Extract the [x, y] coordinate from the center of the cell holding the provided text.  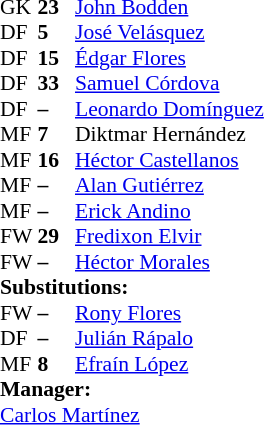
Manager: [132, 389]
Substitutions: [132, 287]
Héctor Morales [170, 262]
Diktmar Hernández [170, 135]
5 [57, 33]
Alan Gutiérrez [170, 185]
Édgar Flores [170, 58]
Efraín López [170, 364]
7 [57, 135]
Héctor Castellanos [170, 160]
Rony Flores [170, 313]
José Velásquez [170, 33]
16 [57, 160]
Leonardo Domínguez [170, 109]
Samuel Córdova [170, 83]
Fredixon Elvir [170, 237]
Erick Andino [170, 211]
15 [57, 58]
Julián Rápalo [170, 339]
29 [57, 237]
8 [57, 364]
33 [57, 83]
